Determine the [x, y] coordinate at the center of the cell enclosing the given text.  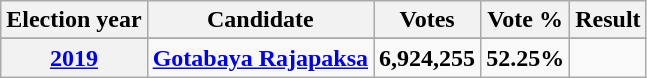
Votes [428, 20]
Candidate [260, 20]
Result [608, 20]
6,924,255 [428, 58]
Vote % [526, 20]
2019 [74, 58]
Gotabaya Rajapaksa [260, 58]
52.25% [526, 58]
Election year [74, 20]
